Find where the given text appears and provide that cell's center as (x, y) coordinate. 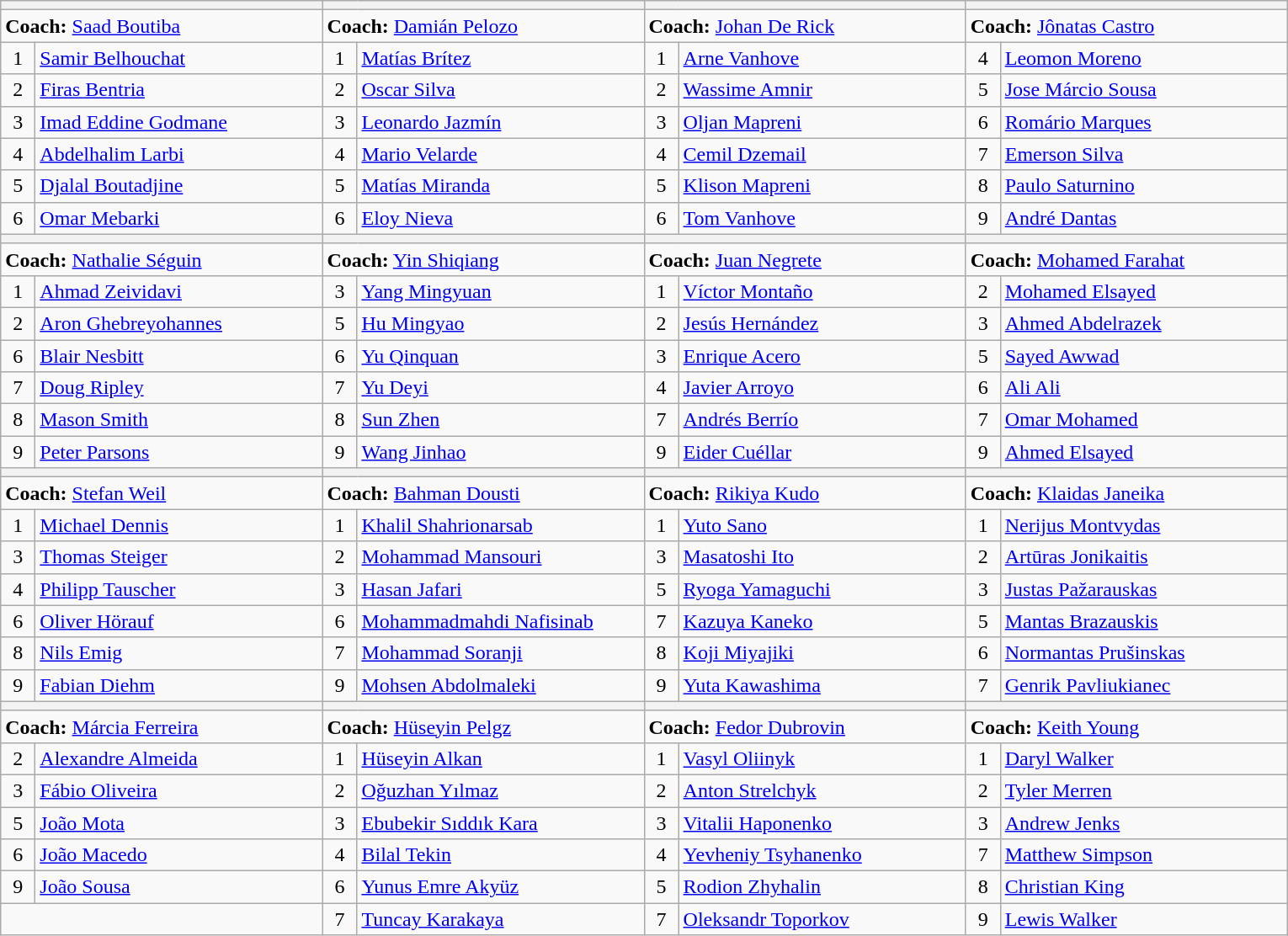
Yunus Emre Akyüz (500, 887)
Ahmed Elsayed (1143, 452)
Nerijus Montvydas (1143, 525)
Paulo Saturnino (1143, 186)
Hu Mingyao (500, 323)
Abdelhalim Larbi (178, 154)
Coach: Bahman Dousti (483, 493)
Sayed Awwad (1143, 356)
João Macedo (178, 855)
Oğuzhan Yılmaz (500, 790)
Christian King (1143, 887)
Tyler Merren (1143, 790)
Thomas Steiger (178, 557)
Matías Brítez (500, 58)
Matthew Simpson (1143, 855)
Yu Qinquan (500, 356)
Coach: Yin Shiqiang (483, 259)
Aron Ghebreyohannes (178, 323)
Tuncay Karakaya (500, 919)
Ryoga Yamaguchi (822, 589)
Mantas Brazauskis (1143, 621)
Klison Mapreni (822, 186)
Yevheniy Tsyhanenko (822, 855)
Coach: Juan Negrete (805, 259)
Hüseyin Alkan (500, 758)
Yuta Kawashima (822, 685)
Javier Arroyo (822, 388)
Rodion Zhyhalin (822, 887)
Wang Jinhao (500, 452)
Doug Ripley (178, 388)
Fábio Oliveira (178, 790)
Coach: Nathalie Séguin (162, 259)
Coach: Keith Young (1126, 726)
Eloy Nieva (500, 218)
Ebubekir Sıddık Kara (500, 822)
Ahmad Zeividavi (178, 291)
Masatoshi Ito (822, 557)
Enrique Acero (822, 356)
Mohsen Abdolmaleki (500, 685)
Hasan Jafari (500, 589)
Daryl Walker (1143, 758)
Coach: Márcia Ferreira (162, 726)
Ahmed Abdelrazek (1143, 323)
Coach: Mohamed Farahat (1126, 259)
Khalil Shahrionarsab (500, 525)
André Dantas (1143, 218)
Oliver Hörauf (178, 621)
Jesús Hernández (822, 323)
Fabian Diehm (178, 685)
Romário Marques (1143, 122)
Oscar Silva (500, 90)
Matías Miranda (500, 186)
Ali Ali (1143, 388)
Omar Mebarki (178, 218)
Djalal Boutadjine (178, 186)
Michael Dennis (178, 525)
Tom Vanhove (822, 218)
Cemil Dzemail (822, 154)
Eider Cuéllar (822, 452)
Justas Pažarauskas (1143, 589)
Yuto Sano (822, 525)
Coach: Johan De Rick (805, 26)
Coach: Fedor Dubrovin (805, 726)
Coach: Saad Boutiba (162, 26)
Firas Bentria (178, 90)
Jose Márcio Sousa (1143, 90)
Blair Nesbitt (178, 356)
Genrik Pavliukianec (1143, 685)
Mason Smith (178, 420)
Coach: Stefan Weil (162, 493)
Vitalii Haponenko (822, 822)
Philipp Tauscher (178, 589)
Imad Eddine Godmane (178, 122)
Mohammadmahdi Nafisinab (500, 621)
Oljan Mapreni (822, 122)
Sun Zhen (500, 420)
Kazuya Kaneko (822, 621)
Mohamed Elsayed (1143, 291)
Mohammad Soranji (500, 653)
Andrew Jenks (1143, 822)
Coach: Damián Pelozo (483, 26)
Wassime Amnir (822, 90)
Emerson Silva (1143, 154)
Arne Vanhove (822, 58)
Omar Mohamed (1143, 420)
Mario Velarde (500, 154)
Koji Miyajiki (822, 653)
Vasyl Oliinyk (822, 758)
Artūras Jonikaitis (1143, 557)
Peter Parsons (178, 452)
Yang Mingyuan (500, 291)
Samir Belhouchat (178, 58)
João Mota (178, 822)
Bilal Tekin (500, 855)
Oleksandr Toporkov (822, 919)
Andrés Berrío (822, 420)
Anton Strelchyk (822, 790)
Alexandre Almeida (178, 758)
Lewis Walker (1143, 919)
Víctor Montaño (822, 291)
Coach: Hüseyin Pelgz (483, 726)
Coach: Rikiya Kudo (805, 493)
Coach: Klaidas Janeika (1126, 493)
Yu Deyi (500, 388)
Coach: Jônatas Castro (1126, 26)
Leonardo Jazmín (500, 122)
Nils Emig (178, 653)
Mohammad Mansouri (500, 557)
Normantas Prušinskas (1143, 653)
Leomon Moreno (1143, 58)
João Sousa (178, 887)
